Detect which cell encompasses the target text, then output its (x, y) center coordinate. 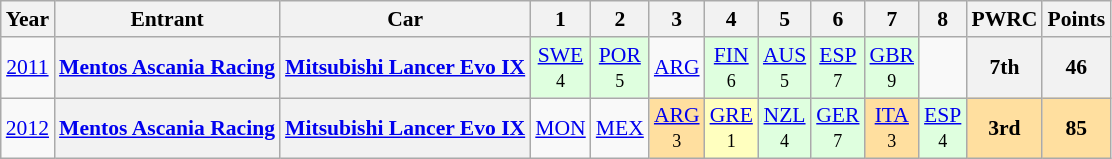
FIN6 (732, 68)
MEX (620, 128)
3 (677, 19)
1 (560, 19)
46 (1076, 68)
Year (28, 19)
MON (560, 128)
Entrant (167, 19)
GBR9 (892, 68)
AUS5 (784, 68)
6 (838, 19)
POR5 (620, 68)
8 (942, 19)
7 (892, 19)
4 (732, 19)
PWRC (1004, 19)
ESP7 (838, 68)
GRE1 (732, 128)
SWE4 (560, 68)
85 (1076, 128)
2011 (28, 68)
Points (1076, 19)
ESP4 (942, 128)
ARG (677, 68)
3rd (1004, 128)
5 (784, 19)
Car (405, 19)
ARG3 (677, 128)
2012 (28, 128)
2 (620, 19)
ITA3 (892, 128)
7th (1004, 68)
GER7 (838, 128)
NZL4 (784, 128)
